Output the (X, Y) coordinate of the center of the cell containing the given text.  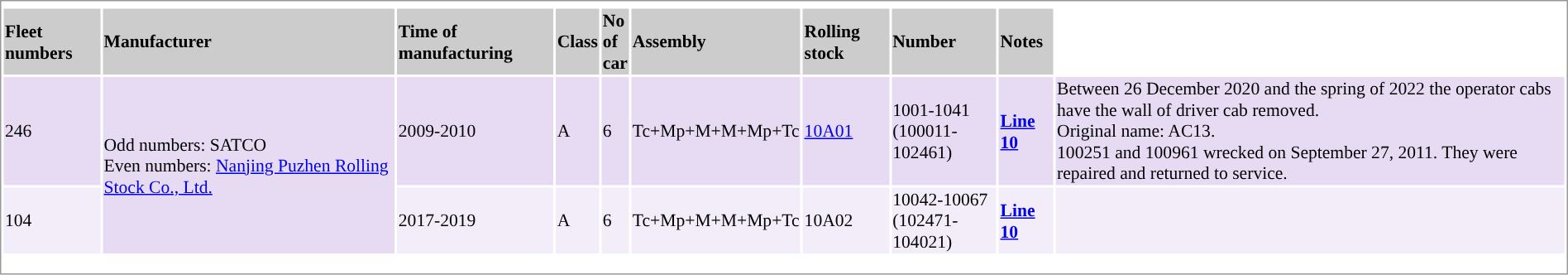
Time of manufacturing (475, 41)
2017-2019 (475, 220)
Assembly (716, 41)
Number (944, 41)
1001-1041(100011-102461) (944, 131)
10A01 (846, 131)
Fleet numbers (51, 41)
Rolling stock (846, 41)
104 (51, 220)
Odd numbers: SATCOEven numbers: Nanjing Puzhen Rolling Stock Co., Ltd. (248, 166)
Class (577, 41)
No of car (615, 41)
Manufacturer (248, 41)
Notes (1025, 41)
10042-10067(102471-104021) (944, 220)
2009-2010 (475, 131)
10A02 (846, 220)
246 (51, 131)
